For the text-containing cell, return its midpoint in (x, y) coordinate format. 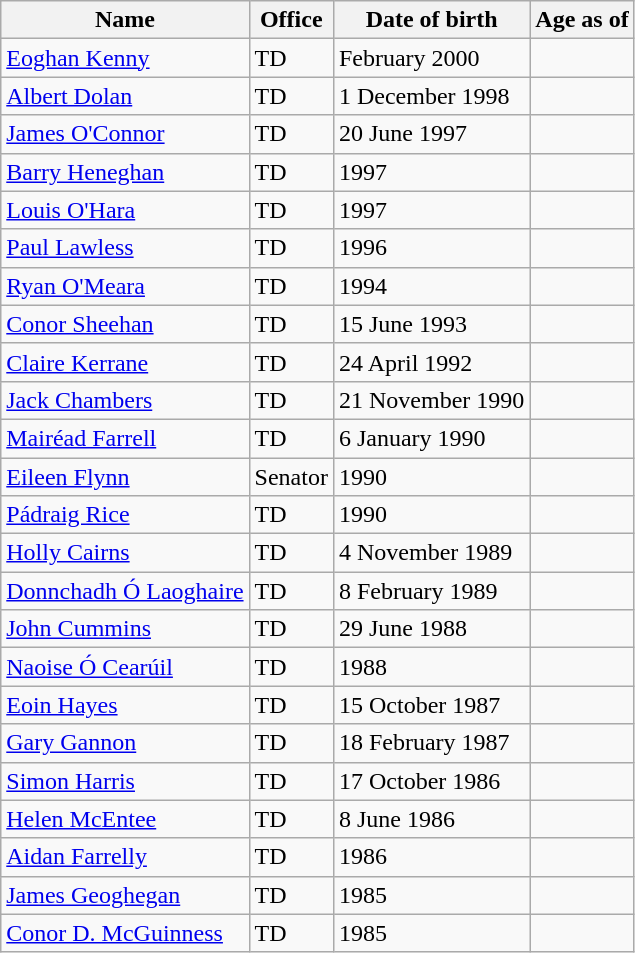
21 November 1990 (431, 400)
Age as of (582, 20)
4 November 1989 (431, 553)
15 October 1987 (431, 705)
24 April 1992 (431, 362)
29 June 1988 (431, 629)
1988 (431, 667)
Louis O'Hara (125, 210)
1994 (431, 286)
Eileen Flynn (125, 477)
Jack Chambers (125, 400)
Mairéad Farrell (125, 438)
Office (291, 20)
Barry Heneghan (125, 172)
17 October 1986 (431, 781)
Date of birth (431, 20)
1 December 1998 (431, 96)
Eoin Hayes (125, 705)
8 February 1989 (431, 591)
Eoghan Kenny (125, 58)
15 June 1993 (431, 324)
Ryan O'Meara (125, 286)
Aidan Farrelly (125, 857)
Holly Cairns (125, 553)
Senator (291, 477)
Albert Dolan (125, 96)
1996 (431, 248)
James O'Connor (125, 134)
18 February 1987 (431, 743)
20 June 1997 (431, 134)
Conor D. McGuinness (125, 933)
Naoise Ó Cearúil (125, 667)
8 June 1986 (431, 819)
Gary Gannon (125, 743)
Simon Harris (125, 781)
Name (125, 20)
6 January 1990 (431, 438)
Claire Kerrane (125, 362)
James Geoghegan (125, 895)
Pádraig Rice (125, 515)
John Cummins (125, 629)
Donnchadh Ó Laoghaire (125, 591)
Helen McEntee (125, 819)
Paul Lawless (125, 248)
Conor Sheehan (125, 324)
February 2000 (431, 58)
1986 (431, 857)
